Determine the (x, y) coordinate at the center of the cell enclosing the given text.  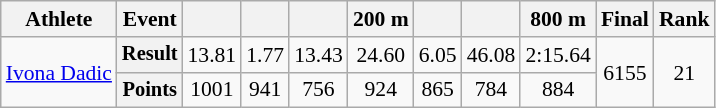
865 (438, 90)
756 (318, 90)
1.77 (265, 55)
884 (558, 90)
2:15.64 (558, 55)
21 (684, 72)
13.43 (318, 55)
46.08 (492, 55)
924 (381, 90)
Result (150, 55)
941 (265, 90)
24.60 (381, 55)
Ivona Dadic (59, 72)
Final (625, 19)
6.05 (438, 55)
13.81 (212, 55)
800 m (558, 19)
1001 (212, 90)
Event (150, 19)
Points (150, 90)
Athlete (59, 19)
Rank (684, 19)
784 (492, 90)
200 m (381, 19)
6155 (625, 72)
